For the text-containing cell, return its midpoint in [X, Y] coordinate format. 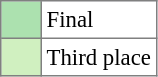
Final [98, 20]
Third place [98, 57]
